Extract the [X, Y] coordinate from the center of the cell holding the provided text.  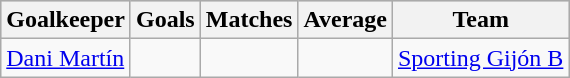
Matches [249, 20]
Sporting Gijón B [480, 58]
Goalkeeper [66, 20]
Team [480, 20]
Goals [165, 20]
Average [346, 20]
Dani Martín [66, 58]
